Capture the cell that displays the provided text and extract its [X, Y] central coordinate. 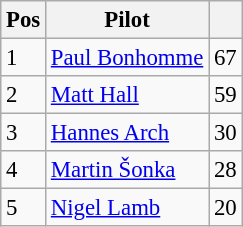
28 [226, 170]
67 [226, 58]
Pilot [128, 20]
Pos [24, 20]
20 [226, 208]
Matt Hall [128, 95]
5 [24, 208]
Hannes Arch [128, 133]
59 [226, 95]
4 [24, 170]
Nigel Lamb [128, 208]
3 [24, 133]
30 [226, 133]
Paul Bonhomme [128, 58]
2 [24, 95]
Martin Šonka [128, 170]
1 [24, 58]
